Scan for the cell matching the given text and deliver its [X, Y] coordinate at center. 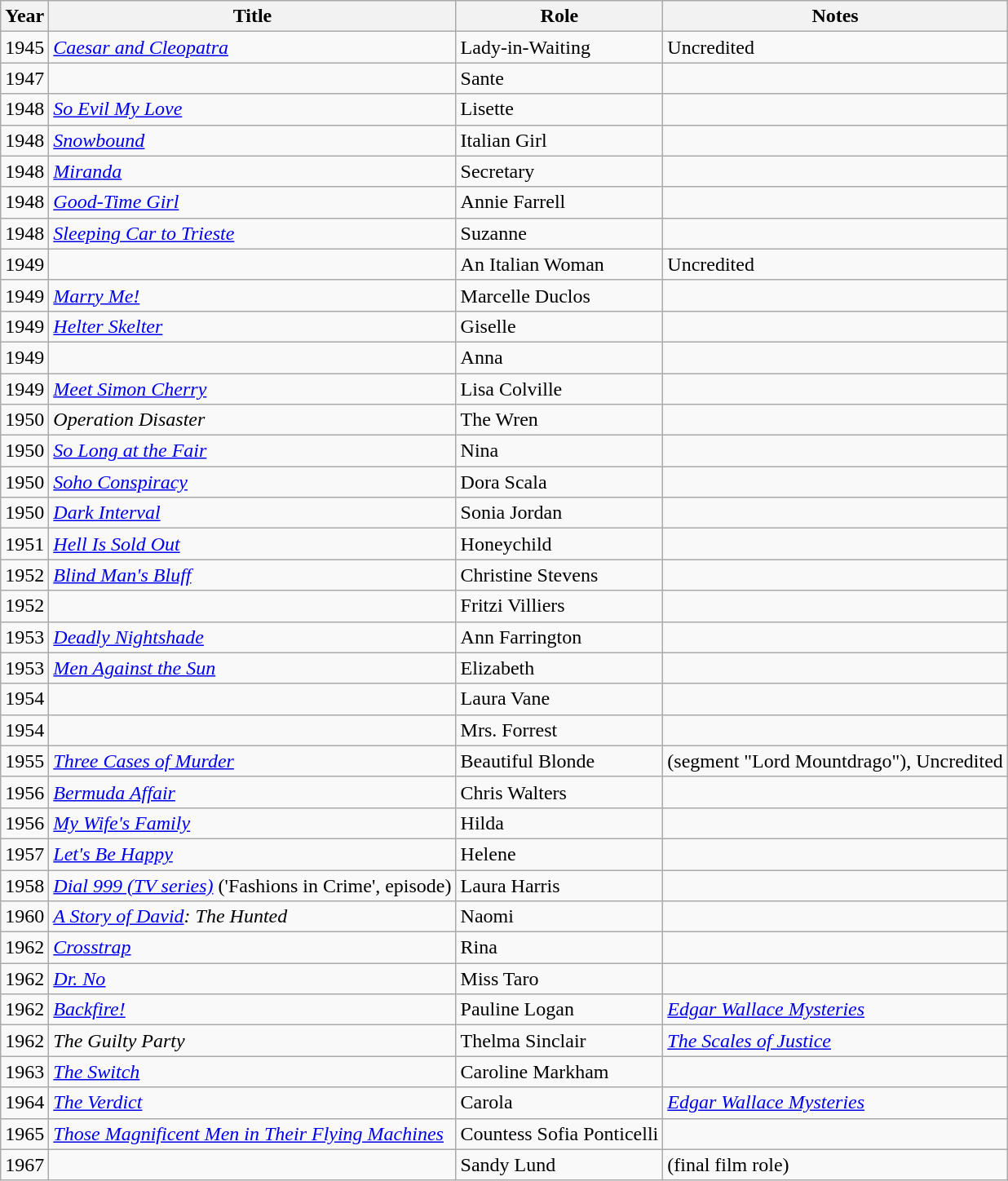
Marcelle Duclos [559, 295]
Title [253, 16]
Operation Disaster [253, 420]
Year [24, 16]
Meet Simon Cherry [253, 389]
1945 [24, 47]
Deadly Nightshade [253, 637]
Men Against the Sun [253, 668]
Giselle [559, 326]
Helter Skelter [253, 326]
Ann Farrington [559, 637]
Those Magnificent Men in Their Flying Machines [253, 1134]
Sandy Lund [559, 1165]
1960 [24, 917]
An Italian Woman [559, 264]
Miranda [253, 171]
Dora Scala [559, 482]
The Verdict [253, 1103]
1955 [24, 761]
Rina [559, 948]
Laura Vane [559, 699]
Laura Harris [559, 885]
The Scales of Justice [835, 1041]
Annie Farrell [559, 202]
Fritzi Villiers [559, 606]
The Switch [253, 1072]
Carola [559, 1103]
Helene [559, 854]
Dr. No [253, 979]
Bermuda Affair [253, 792]
Honeychild [559, 544]
Dark Interval [253, 513]
Miss Taro [559, 979]
Elizabeth [559, 668]
Sante [559, 78]
Caesar and Cleopatra [253, 47]
Beautiful Blonde [559, 761]
Hell Is Sold Out [253, 544]
A Story of David: The Hunted [253, 917]
(final film role) [835, 1165]
Lisa Colville [559, 389]
Let's Be Happy [253, 854]
Crosstrap [253, 948]
Caroline Markham [559, 1072]
Countess Sofia Ponticelli [559, 1134]
Naomi [559, 917]
Lisette [559, 109]
1965 [24, 1134]
1967 [24, 1165]
Italian Girl [559, 140]
Role [559, 16]
The Wren [559, 420]
Notes [835, 16]
Mrs. Forrest [559, 730]
Anna [559, 357]
Lady-in-Waiting [559, 47]
Thelma Sinclair [559, 1041]
Soho Conspiracy [253, 482]
Good-Time Girl [253, 202]
Snowbound [253, 140]
1947 [24, 78]
1964 [24, 1103]
Marry Me! [253, 295]
Nina [559, 451]
Three Cases of Murder [253, 761]
Sonia Jordan [559, 513]
(segment "Lord Mountdrago"), Uncredited [835, 761]
Hilda [559, 823]
1958 [24, 885]
Pauline Logan [559, 1010]
Christine Stevens [559, 575]
Dial 999 (TV series) ('Fashions in Crime', episode) [253, 885]
Secretary [559, 171]
Chris Walters [559, 792]
The Guilty Party [253, 1041]
1957 [24, 854]
My Wife's Family [253, 823]
Suzanne [559, 233]
So Evil My Love [253, 109]
1951 [24, 544]
Backfire! [253, 1010]
1963 [24, 1072]
So Long at the Fair [253, 451]
Sleeping Car to Trieste [253, 233]
Blind Man's Bluff [253, 575]
